Locate the cell with the specified text and output its [x, y] center coordinate. 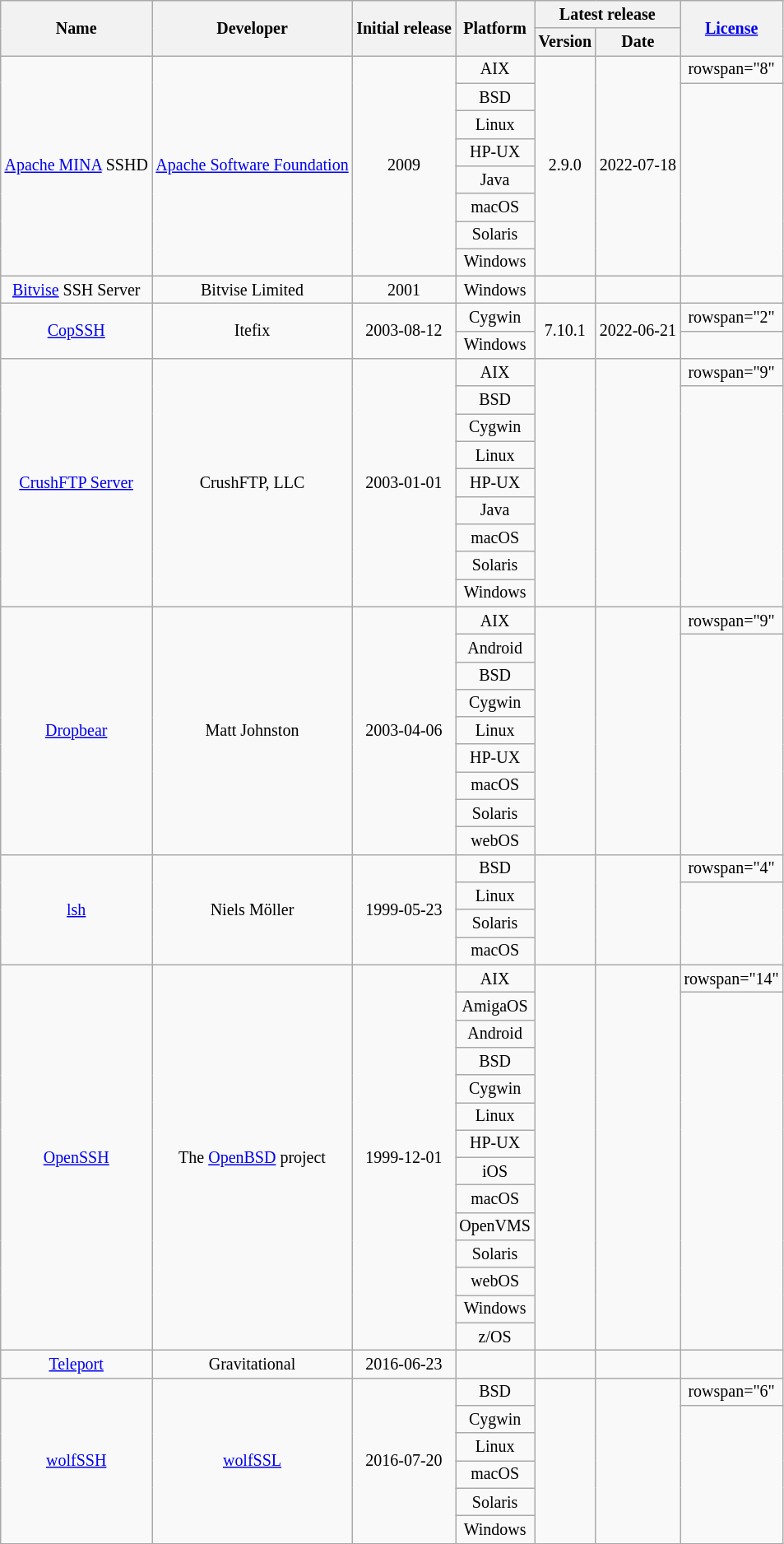
Version [565, 43]
AmigaOS [495, 1006]
rowspan="4" [732, 869]
2003-08-12 [403, 331]
2.9.0 [565, 166]
iOS [495, 1172]
CrushFTP Server [77, 482]
Initial release [403, 28]
License [732, 28]
2022-07-18 [638, 166]
Bitvise Limited [253, 290]
2016-07-20 [403, 1462]
Gravitational [253, 1365]
1999-12-01 [403, 1157]
2003-01-01 [403, 482]
Date [638, 43]
2016-06-23 [403, 1365]
The OpenBSD project [253, 1157]
CopSSH [77, 331]
7.10.1 [565, 331]
Developer [253, 28]
Apache MINA SSHD [77, 166]
Name [77, 28]
rowspan="14" [732, 978]
Itefix [253, 331]
Platform [495, 28]
2001 [403, 290]
Latest release [607, 15]
Teleport [77, 1365]
OpenSSH [77, 1157]
CrushFTP, LLC [253, 482]
OpenVMS [495, 1226]
z/OS [495, 1337]
rowspan="2" [732, 318]
Matt Johnston [253, 731]
rowspan="8" [732, 69]
wolfSSH [77, 1462]
Dropbear [77, 731]
2003-04-06 [403, 731]
Niels Möller [253, 910]
Apache Software Foundation [253, 166]
rowspan="6" [732, 1393]
wolfSSL [253, 1462]
lsh [77, 910]
2022-06-21 [638, 331]
1999-05-23 [403, 910]
Bitvise SSH Server [77, 290]
2009 [403, 166]
